Provide the (x, y) coordinate of the cell's center where the given text is located.  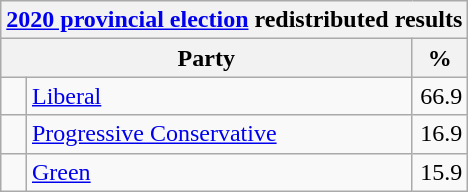
Party (206, 58)
% (440, 58)
16.9 (440, 134)
Progressive Conservative (218, 134)
Green (218, 172)
15.9 (440, 172)
66.9 (440, 96)
Liberal (218, 96)
2020 provincial election redistributed results (234, 20)
